Find where the given text appears and provide that cell's center as [x, y] coordinate. 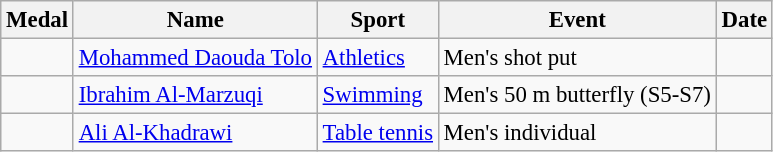
Table tennis [378, 133]
Men's individual [577, 133]
Name [195, 20]
Ibrahim Al-Marzuqi [195, 95]
Athletics [378, 58]
Date [744, 20]
Men's 50 m butterfly (S5-S7) [577, 95]
Ali Al-Khadrawi [195, 133]
Men's shot put [577, 58]
Sport [378, 20]
Medal [38, 20]
Swimming [378, 95]
Event [577, 20]
Mohammed Daouda Tolo [195, 58]
